Locate the cell with the specified text and output its (x, y) center coordinate. 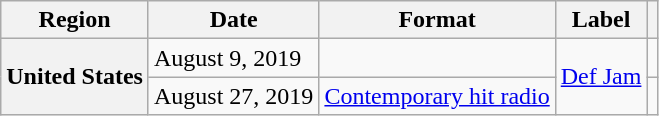
Date (233, 20)
Label (601, 20)
Contemporary hit radio (437, 96)
August 9, 2019 (233, 58)
August 27, 2019 (233, 96)
United States (75, 77)
Def Jam (601, 77)
Region (75, 20)
Format (437, 20)
